Scan for the cell matching the given text and deliver its [x, y] coordinate at center. 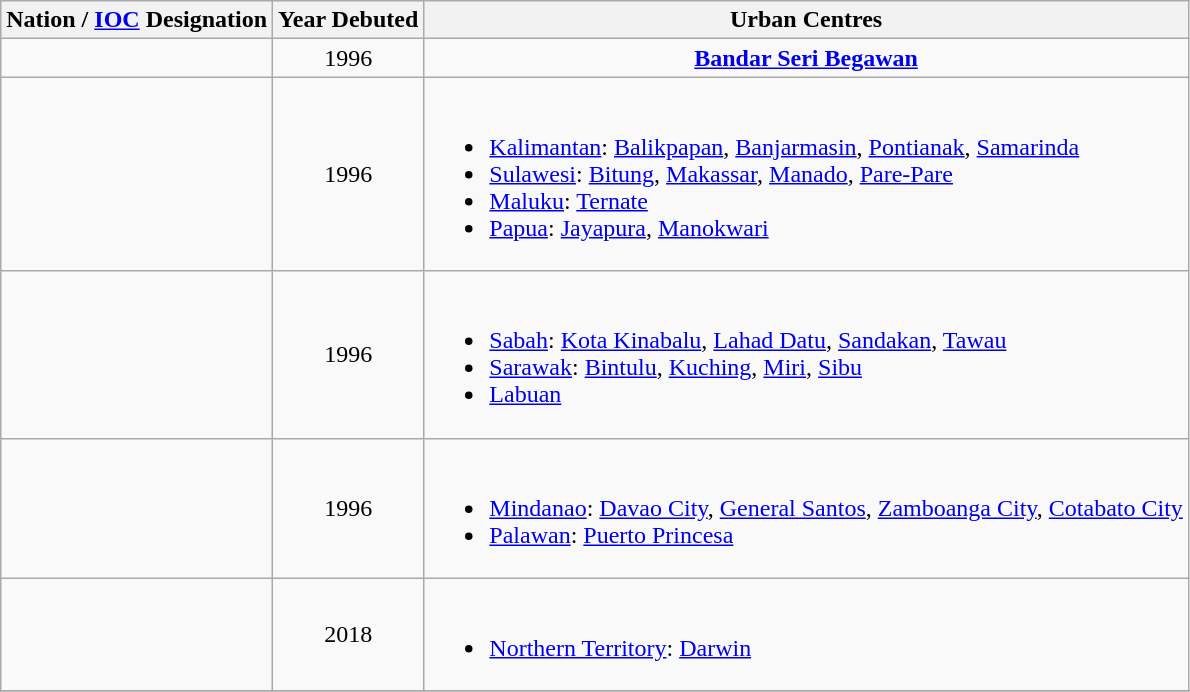
Year Debuted [348, 20]
Bandar Seri Begawan [806, 58]
Kalimantan: Balikpapan, Banjarmasin, Pontianak, SamarindaSulawesi: Bitung, Makassar, Manado, Pare-PareMaluku: TernatePapua: Jayapura, Manokwari [806, 174]
Sabah: Kota Kinabalu, Lahad Datu, Sandakan, TawauSarawak: Bintulu, Kuching, Miri, SibuLabuan [806, 354]
2018 [348, 634]
Northern Territory: Darwin [806, 634]
Mindanao: Davao City, General Santos, Zamboanga City, Cotabato CityPalawan: Puerto Princesa [806, 508]
Urban Centres [806, 20]
Nation / IOC Designation [137, 20]
